Output the (X, Y) coordinate of the center of the cell containing the given text.  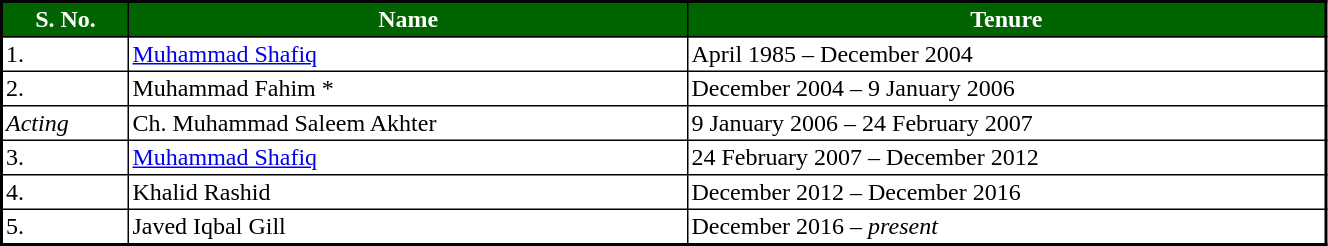
December 2004 – 9 January 2006 (1007, 88)
December 2016 – present (1007, 226)
1. (66, 54)
9 January 2006 – 24 February 2007 (1007, 123)
4. (66, 192)
2. (66, 88)
December 2012 – December 2016 (1007, 192)
S. No. (66, 20)
April 1985 – December 2004 (1007, 54)
5. (66, 226)
24 February 2007 – December 2012 (1007, 157)
Tenure (1007, 20)
Ch. Muhammad Saleem Akhter (408, 123)
Khalid Rashid (408, 192)
Muhammad Fahim * (408, 88)
Acting (66, 123)
Name (408, 20)
3. (66, 157)
Javed Iqbal Gill (408, 226)
